Extract the (X, Y) coordinate from the center of the cell holding the provided text.  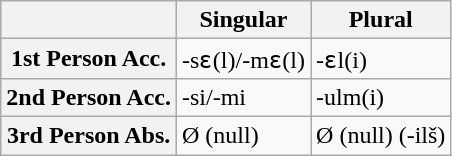
1st Person Acc. (89, 59)
-si/-mi (243, 97)
Ø (null) (243, 135)
Plural (381, 20)
2nd Person Acc. (89, 97)
Singular (243, 20)
-ulm(i) (381, 97)
-sɛ(l)/-mɛ(l) (243, 59)
3rd Person Abs. (89, 135)
Ø (null) (-ilš) (381, 135)
-ɛl(i) (381, 59)
